Extract the (x, y) coordinate from the center of the cell holding the provided text.  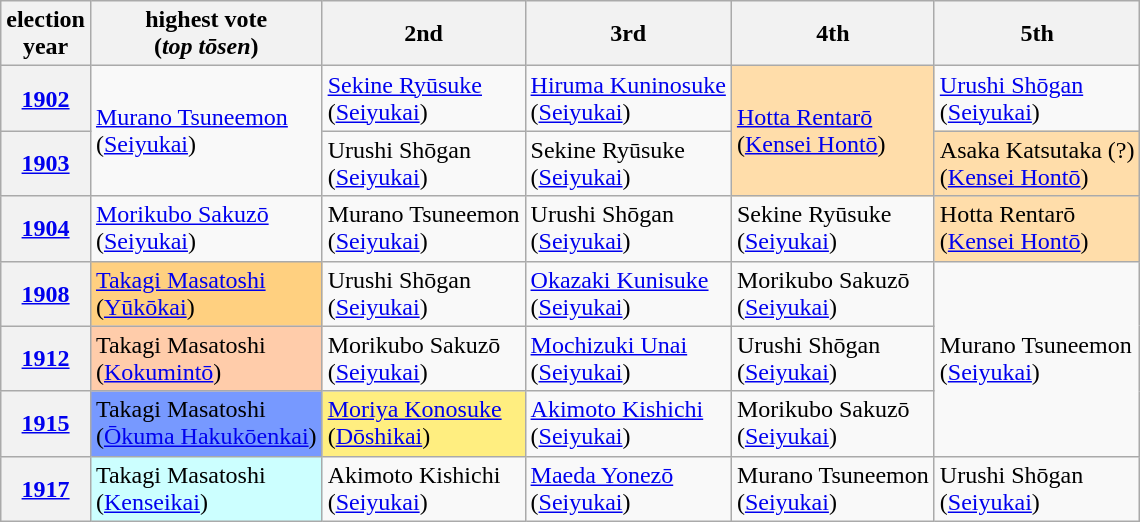
1908 (46, 294)
Mochizuki Unai(Seiyukai) (628, 358)
electionyear (46, 34)
Takagi Masatoshi (Kenseikai) (206, 488)
1904 (46, 228)
2nd (424, 34)
Urushi Shōgan (Seiyukai) (1037, 98)
1915 (46, 424)
1917 (46, 488)
5th (1037, 34)
1902 (46, 98)
Takagi Masatoshi (Yūkōkai) (206, 294)
Moriya Konosuke(Dōshikai) (424, 424)
Sekine Ryūsuke (Seiyukai) (424, 98)
4th (832, 34)
3rd (628, 34)
Asaka Katsutaka (?)(Kensei Hontō) (1037, 164)
highest vote(top tōsen) (206, 34)
Okazaki Kunisuke(Seiyukai) (628, 294)
1903 (46, 164)
Maeda Yonezō(Seiyukai) (628, 488)
Takagi Masatoshi(Kokumintō) (206, 358)
Takagi Masatoshi(Ōkuma Hakukōenkai) (206, 424)
1912 (46, 358)
Hiruma Kuninosuke (Seiyukai) (628, 98)
